Detect which cell encompasses the target text, then output its [X, Y] center coordinate. 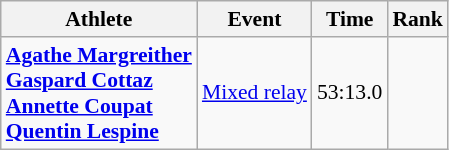
Athlete [99, 19]
Agathe MargreitherGaspard CottazAnnette CoupatQuentin Lespine [99, 93]
53:13.0 [350, 93]
Time [350, 19]
Mixed relay [254, 93]
Rank [418, 19]
Event [254, 19]
